Search for the cell housing the specified text and yield its (x, y) center coordinate. 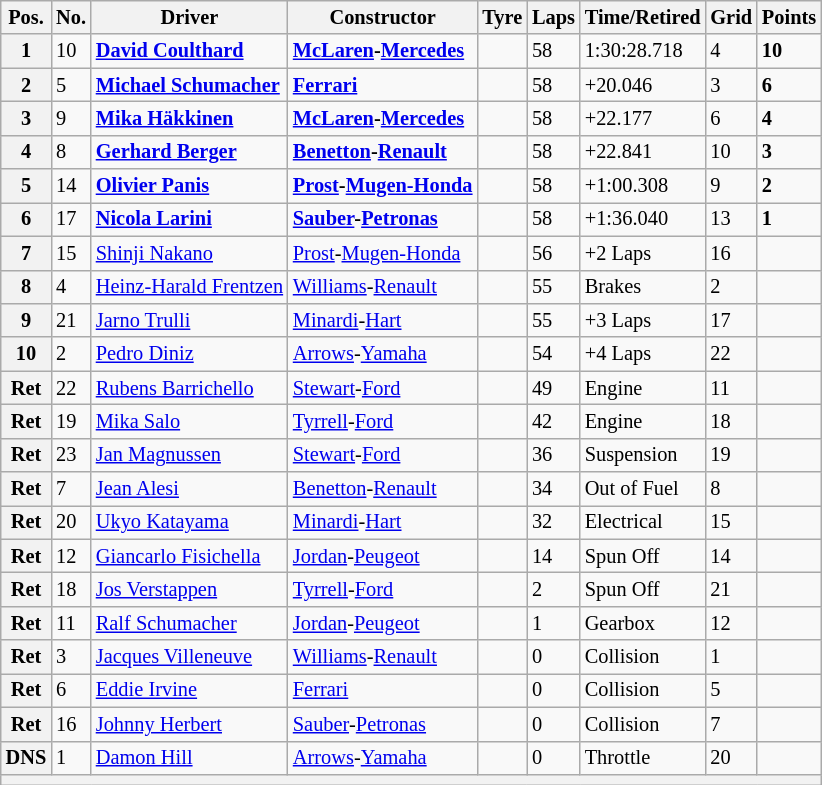
Constructor (382, 17)
56 (554, 253)
+1:36.040 (643, 219)
+3 Laps (643, 320)
Throttle (643, 758)
Jacques Villeneuve (190, 657)
David Coulthard (190, 51)
Gearbox (643, 623)
23 (71, 455)
54 (554, 354)
Rubens Barrichello (190, 388)
Jos Verstappen (190, 589)
Out of Fuel (643, 489)
+4 Laps (643, 354)
Pos. (26, 17)
Tyre (502, 17)
DNS (26, 758)
Electrical (643, 522)
Driver (190, 17)
Jan Magnussen (190, 455)
13 (731, 219)
Pedro Diniz (190, 354)
36 (554, 455)
Giancarlo Fisichella (190, 556)
Eddie Irvine (190, 690)
Damon Hill (190, 758)
Mika Häkkinen (190, 118)
+22.841 (643, 152)
Brakes (643, 287)
Gerhard Berger (190, 152)
34 (554, 489)
Heinz-Harald Frentzen (190, 287)
Jarno Trulli (190, 320)
1:30:28.718 (643, 51)
Jean Alesi (190, 489)
+2 Laps (643, 253)
Johnny Herbert (190, 724)
Points (789, 17)
+20.046 (643, 85)
Suspension (643, 455)
+1:00.308 (643, 186)
49 (554, 388)
+22.177 (643, 118)
Ukyo Katayama (190, 522)
Olivier Panis (190, 186)
Ralf Schumacher (190, 623)
32 (554, 522)
Laps (554, 17)
Time/Retired (643, 17)
No. (71, 17)
42 (554, 421)
Grid (731, 17)
Michael Schumacher (190, 85)
Nicola Larini (190, 219)
Mika Salo (190, 421)
Shinji Nakano (190, 253)
